Detect which cell encompasses the target text, then output its (X, Y) center coordinate. 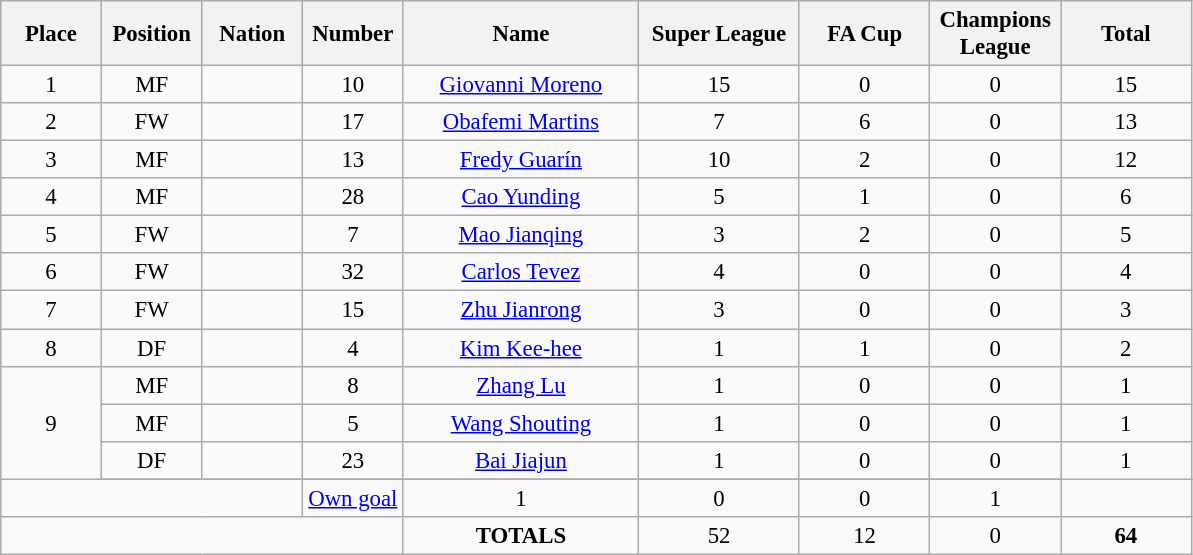
Zhang Lu (521, 385)
32 (354, 273)
Position (152, 34)
52 (720, 536)
Cao Yunding (521, 197)
Own goal (354, 498)
Wang Shouting (521, 423)
TOTALS (521, 536)
Carlos Tevez (521, 273)
Nation (252, 34)
17 (354, 122)
Super League (720, 34)
Total (1126, 34)
28 (354, 197)
Obafemi Martins (521, 122)
Fredy Guarín (521, 160)
Kim Kee-hee (521, 348)
23 (354, 460)
FA Cup (864, 34)
64 (1126, 536)
Bai Jiajun (521, 460)
Zhu Jianrong (521, 310)
9 (52, 422)
Number (354, 34)
Mao Jianqing (521, 235)
Name (521, 34)
Giovanni Moreno (521, 85)
Champions League (996, 34)
Place (52, 34)
